Detect which cell encompasses the target text, then output its (X, Y) center coordinate. 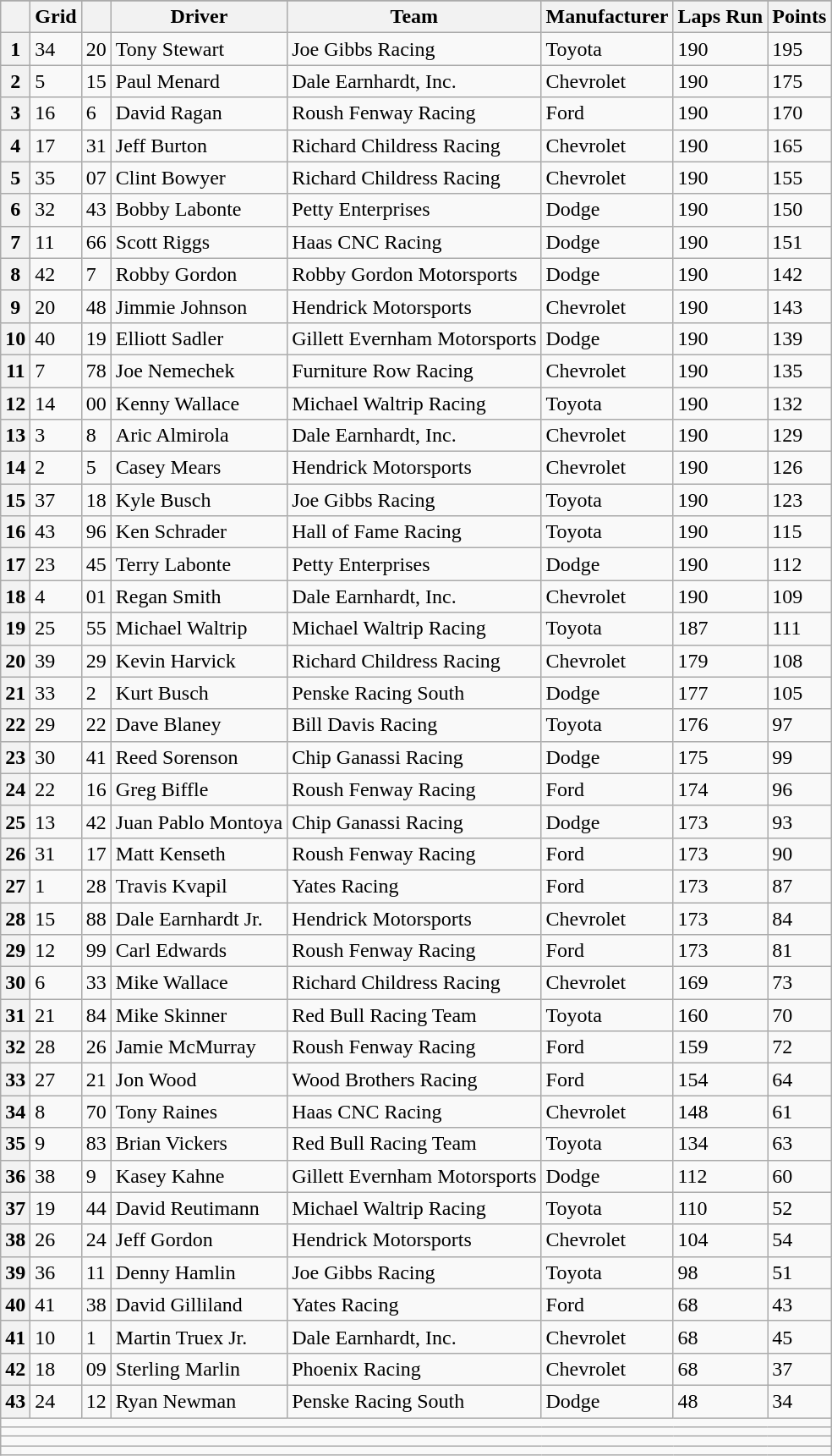
Sterling Marlin (199, 1369)
60 (800, 1176)
98 (720, 1272)
Jeff Gordon (199, 1240)
179 (720, 661)
64 (800, 1080)
Martin Truex Jr. (199, 1337)
109 (800, 596)
David Reutimann (199, 1208)
00 (96, 404)
Grid (56, 17)
Travis Kvapil (199, 886)
143 (800, 306)
Matt Kenseth (199, 854)
Dave Blaney (199, 725)
Bill Davis Racing (414, 725)
155 (800, 178)
Robby Gordon (199, 274)
Hall of Fame Racing (414, 532)
Brian Vickers (199, 1144)
195 (800, 49)
Kurt Busch (199, 693)
Paul Menard (199, 81)
Greg Biffle (199, 789)
Robby Gordon Motorsports (414, 274)
165 (800, 146)
88 (96, 918)
151 (800, 242)
55 (96, 629)
Mike Wallace (199, 983)
174 (720, 789)
Ryan Newman (199, 1401)
Tony Raines (199, 1112)
Jon Wood (199, 1080)
Tony Stewart (199, 49)
176 (720, 725)
01 (96, 596)
139 (800, 338)
81 (800, 951)
177 (720, 693)
104 (720, 1240)
Kyle Busch (199, 500)
Kasey Kahne (199, 1176)
09 (96, 1369)
Juan Pablo Montoya (199, 821)
170 (800, 113)
150 (800, 210)
Wood Brothers Racing (414, 1080)
07 (96, 178)
Scott Riggs (199, 242)
72 (800, 1047)
54 (800, 1240)
Dale Earnhardt Jr. (199, 918)
Ken Schrader (199, 532)
110 (720, 1208)
135 (800, 371)
Jimmie Johnson (199, 306)
Jamie McMurray (199, 1047)
Laps Run (720, 17)
83 (96, 1144)
123 (800, 500)
108 (800, 661)
Elliott Sadler (199, 338)
Kevin Harvick (199, 661)
Clint Bowyer (199, 178)
78 (96, 371)
160 (720, 1015)
90 (800, 854)
126 (800, 468)
73 (800, 983)
169 (720, 983)
134 (720, 1144)
51 (800, 1272)
Bobby Labonte (199, 210)
52 (800, 1208)
132 (800, 404)
Aric Almirola (199, 436)
105 (800, 693)
115 (800, 532)
187 (720, 629)
61 (800, 1112)
Carl Edwards (199, 951)
Joe Nemechek (199, 371)
44 (96, 1208)
Mike Skinner (199, 1015)
111 (800, 629)
142 (800, 274)
154 (720, 1080)
Team (414, 17)
Casey Mears (199, 468)
Furniture Row Racing (414, 371)
129 (800, 436)
Driver (199, 17)
159 (720, 1047)
David Ragan (199, 113)
87 (800, 886)
David Gilliland (199, 1305)
Kenny Wallace (199, 404)
Reed Sorenson (199, 757)
97 (800, 725)
Phoenix Racing (414, 1369)
Denny Hamlin (199, 1272)
Terry Labonte (199, 564)
66 (96, 242)
Regan Smith (199, 596)
148 (720, 1112)
93 (800, 821)
Points (800, 17)
Manufacturer (607, 17)
Jeff Burton (199, 146)
63 (800, 1144)
Michael Waltrip (199, 629)
